Pinpoint the cell where the given text exists, returning its (x, y) midpoint coordinate. 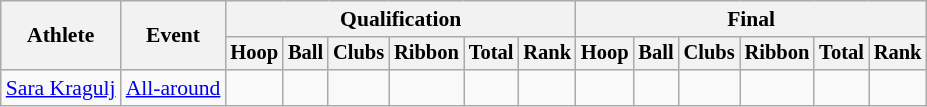
All-around (174, 88)
Sara Kragulj (61, 88)
Athlete (61, 36)
Final (751, 19)
Event (174, 36)
Qualification (400, 19)
